Determine the (X, Y) coordinate at the center of the cell enclosing the given text.  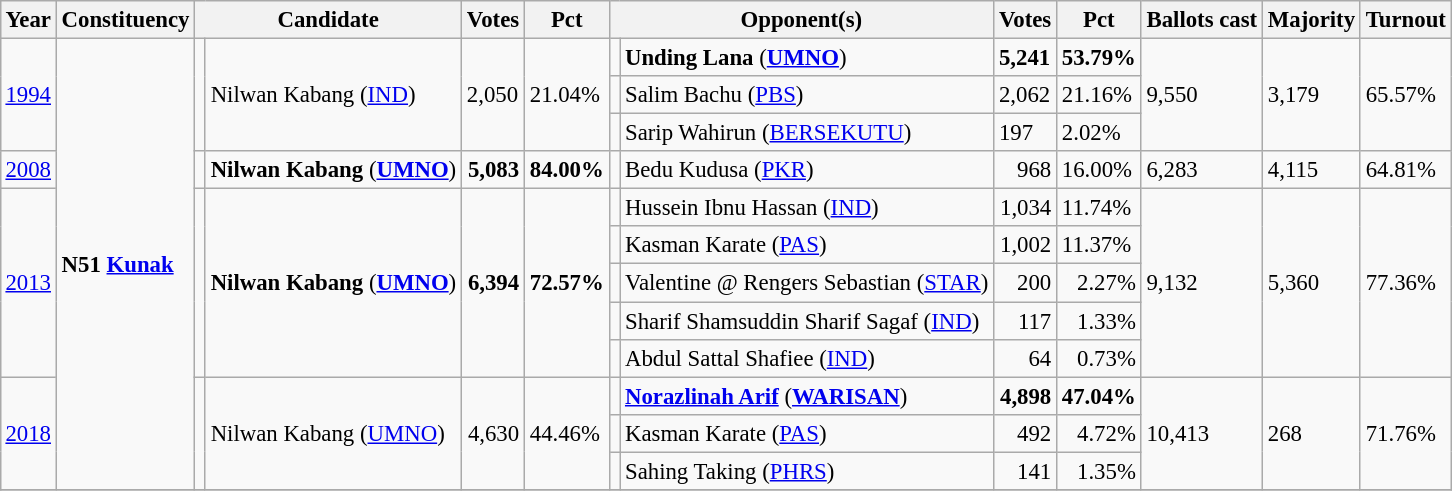
197 (1026, 133)
Nilwan Kabang (IND) (333, 94)
2013 (28, 283)
2,062 (1026, 95)
Constituency (125, 20)
Hussein Ibnu Hassan (IND) (807, 208)
3,179 (1312, 94)
6,394 (494, 283)
1,034 (1026, 208)
65.57% (1406, 94)
0.73% (1100, 358)
200 (1026, 283)
53.79% (1100, 57)
4,115 (1312, 170)
2,050 (494, 94)
492 (1026, 433)
N51 Kunak (125, 264)
Sharif Shamsuddin Sharif Sagaf (IND) (807, 321)
4,898 (1026, 396)
5,360 (1312, 283)
1.33% (1100, 321)
9,550 (1202, 94)
Norazlinah Arif (WARISAN) (807, 396)
Opponent(s) (802, 20)
4,630 (494, 434)
2018 (28, 434)
47.04% (1100, 396)
968 (1026, 170)
4.72% (1100, 433)
268 (1312, 434)
1994 (28, 94)
84.00% (566, 170)
2.02% (1100, 133)
1.35% (1100, 471)
Year (28, 20)
141 (1026, 471)
Valentine @ Rengers Sebastian (STAR) (807, 283)
1,002 (1026, 245)
Sahing Taking (PHRS) (807, 471)
Candidate (328, 20)
16.00% (1100, 170)
64 (1026, 358)
77.36% (1406, 283)
6,283 (1202, 170)
21.16% (1100, 95)
Abdul Sattal Shafiee (IND) (807, 358)
44.46% (566, 434)
21.04% (566, 94)
Salim Bachu (PBS) (807, 95)
10,413 (1202, 434)
2008 (28, 170)
Turnout (1406, 20)
Ballots cast (1202, 20)
71.76% (1406, 434)
Bedu Kudusa (PKR) (807, 170)
Sarip Wahirun (BERSEKUTU) (807, 133)
11.37% (1100, 245)
5,083 (494, 170)
9,132 (1202, 283)
5,241 (1026, 57)
Unding Lana (UMNO) (807, 57)
Majority (1312, 20)
64.81% (1406, 170)
117 (1026, 321)
72.57% (566, 283)
2.27% (1100, 283)
11.74% (1100, 208)
